Identify which cell holds the provided text, then report its [X, Y] central coordinate. 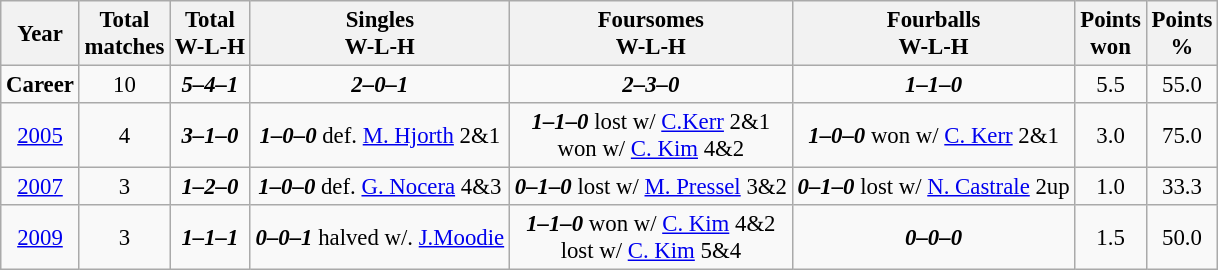
0–1–0 lost w/ N. Castrale 2up [934, 187]
2–0–1 [380, 85]
3.0 [1110, 136]
FoursomesW-L-H [650, 34]
2009 [40, 238]
1.0 [1110, 187]
FourballsW-L-H [934, 34]
0–0–1 halved w/. J.Moodie [380, 238]
1–0–0 def. G. Nocera 4&3 [380, 187]
50.0 [1182, 238]
2007 [40, 187]
Year [40, 34]
0–1–0 lost w/ M. Pressel 3&2 [650, 187]
1–1–0 won w/ C. Kim 4&2 lost w/ C. Kim 5&4 [650, 238]
1–1–0 [934, 85]
75.0 [1182, 136]
33.3 [1182, 187]
TotalW-L-H [210, 34]
Totalmatches [124, 34]
1–2–0 [210, 187]
5–4–1 [210, 85]
55.0 [1182, 85]
4 [124, 136]
1–0–0 def. M. Hjorth 2&1 [380, 136]
10 [124, 85]
1.5 [1110, 238]
Points% [1182, 34]
1–1–0 lost w/ C.Kerr 2&1 won w/ C. Kim 4&2 [650, 136]
2005 [40, 136]
0–0–0 [934, 238]
Career [40, 85]
1–0–0 won w/ C. Kerr 2&1 [934, 136]
SinglesW-L-H [380, 34]
5.5 [1110, 85]
2–3–0 [650, 85]
3–1–0 [210, 136]
1–1–1 [210, 238]
Pointswon [1110, 34]
